Search for the cell housing the specified text and yield its [X, Y] center coordinate. 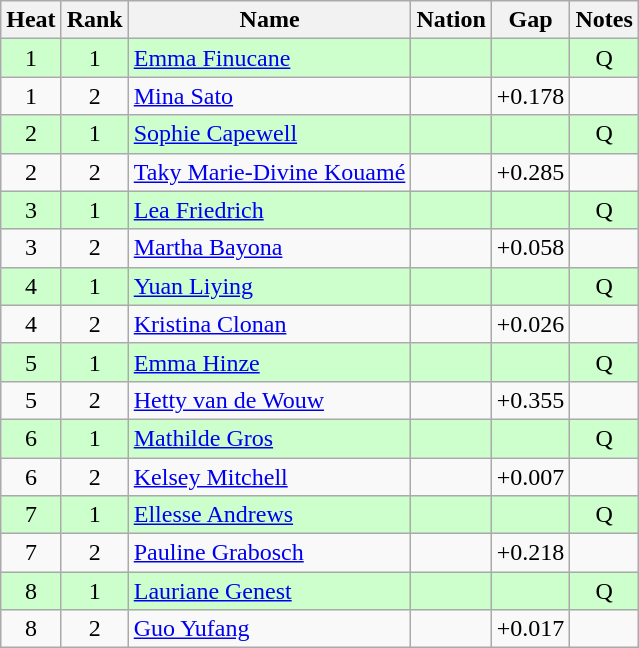
Rank [94, 20]
Name [270, 20]
Guo Yufang [270, 629]
Heat [31, 20]
+0.218 [530, 553]
+0.285 [530, 172]
Martha Bayona [270, 248]
Emma Hinze [270, 362]
+0.178 [530, 96]
Lauriane Genest [270, 591]
Notes [604, 20]
+0.355 [530, 400]
Sophie Capewell [270, 134]
+0.007 [530, 477]
Gap [530, 20]
Taky Marie-Divine Kouamé [270, 172]
Ellesse Andrews [270, 515]
Yuan Liying [270, 286]
Emma Finucane [270, 58]
Nation [451, 20]
Pauline Grabosch [270, 553]
Kelsey Mitchell [270, 477]
Mathilde Gros [270, 438]
+0.026 [530, 324]
+0.017 [530, 629]
Lea Friedrich [270, 210]
Hetty van de Wouw [270, 400]
Mina Sato [270, 96]
+0.058 [530, 248]
Kristina Clonan [270, 324]
